Search for the cell housing the specified text and yield its [X, Y] center coordinate. 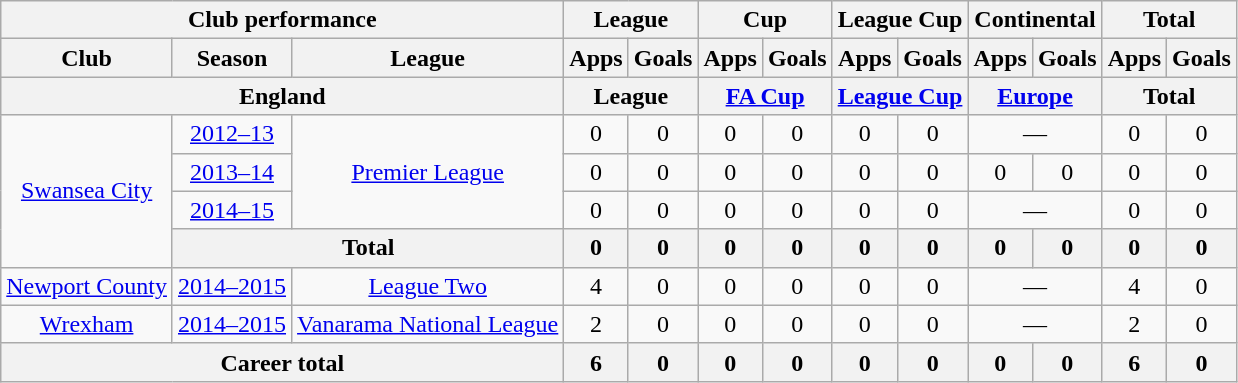
England [282, 96]
Club [87, 58]
Premier League [428, 172]
Career total [282, 362]
Europe [1035, 96]
Cup [765, 20]
2012–13 [232, 134]
2013–14 [232, 172]
Season [232, 58]
Vanarama National League [428, 324]
Swansea City [87, 191]
FA Cup [765, 96]
Newport County [87, 286]
Continental [1035, 20]
2014–15 [232, 210]
Club performance [282, 20]
Wrexham [87, 324]
League Two [428, 286]
